From the cell containing the given text, extract its center point as (x, y) coordinate. 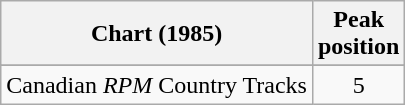
5 (358, 85)
Canadian RPM Country Tracks (157, 85)
Chart (1985) (157, 34)
Peakposition (358, 34)
